Identify which cell holds the provided text, then report its [X, Y] central coordinate. 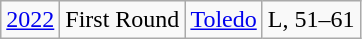
2022 [30, 20]
First Round [122, 20]
L, 51–61 [311, 20]
Toledo [224, 20]
